Locate the cell with the specified text and output its (x, y) center coordinate. 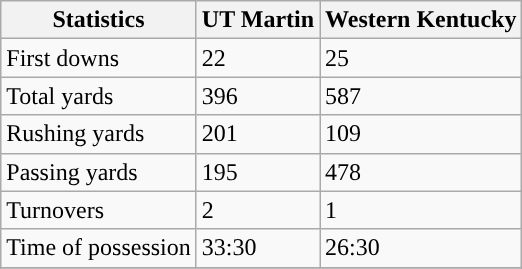
UT Martin (258, 20)
478 (421, 172)
587 (421, 96)
201 (258, 134)
Time of possession (99, 248)
Turnovers (99, 210)
Statistics (99, 20)
2 (258, 210)
109 (421, 134)
Total yards (99, 96)
33:30 (258, 248)
396 (258, 96)
195 (258, 172)
26:30 (421, 248)
25 (421, 58)
22 (258, 58)
Passing yards (99, 172)
Western Kentucky (421, 20)
Rushing yards (99, 134)
1 (421, 210)
First downs (99, 58)
